Locate the cell with the specified text and output its (x, y) center coordinate. 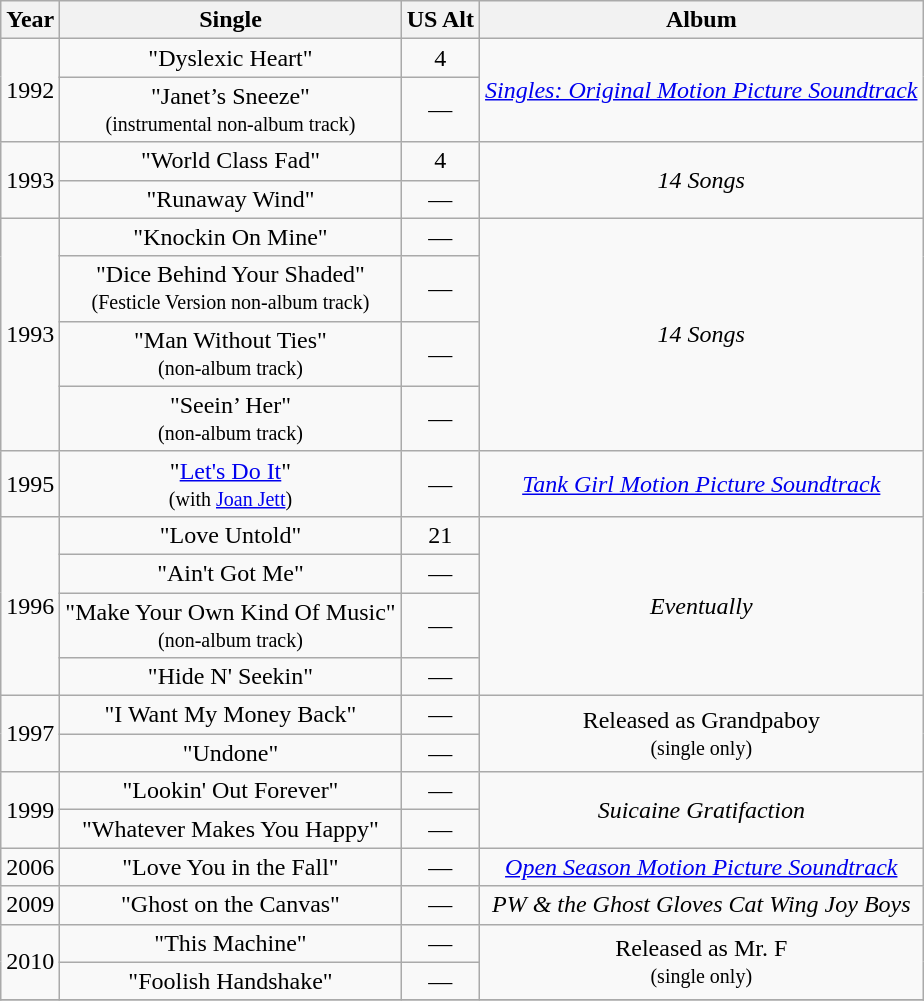
Single (230, 20)
"Ain't Got Me" (230, 573)
"Knockin On Mine" (230, 237)
"Man Without Ties" (non-album track) (230, 354)
"Ghost on the Canvas" (230, 905)
"Janet’s Sneeze" (instrumental non-album track) (230, 110)
1999 (30, 810)
"Runaway Wind" (230, 199)
Released as Mr. F (single only) (702, 962)
Eventually (702, 606)
1992 (30, 90)
21 (440, 535)
"Love Untold" (230, 535)
"Undone" (230, 753)
2006 (30, 867)
"Make Your Own Kind Of Music" (non-album track) (230, 624)
Year (30, 20)
"Seein’ Her" (non-album track) (230, 418)
2009 (30, 905)
Singles: Original Motion Picture Soundtrack (702, 90)
"I Want My Money Back" (230, 715)
Suicaine Gratifaction (702, 810)
"Dyslexic Heart" (230, 58)
"Hide N' Seekin" (230, 677)
Tank Girl Motion Picture Soundtrack (702, 484)
1997 (30, 734)
2010 (30, 962)
"Let's Do It"(with Joan Jett) (230, 484)
"Whatever Makes You Happy" (230, 829)
"This Machine" (230, 943)
Album (702, 20)
"Lookin' Out Forever" (230, 791)
"World Class Fad" (230, 161)
US Alt (440, 20)
PW & the Ghost Gloves Cat Wing Joy Boys (702, 905)
"Dice Behind Your Shaded" (Festicle Version non-album track) (230, 288)
"Foolish Handshake" (230, 981)
Released as Grandpaboy (single only) (702, 734)
1996 (30, 606)
1995 (30, 484)
Open Season Motion Picture Soundtrack (702, 867)
"Love You in the Fall" (230, 867)
